Search for the cell housing the specified text and yield its [x, y] center coordinate. 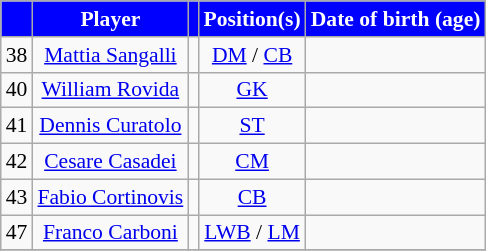
42 [17, 162]
Cesare Casadei [110, 162]
CB [252, 197]
41 [17, 126]
GK [252, 90]
47 [17, 233]
Franco Carboni [110, 233]
Dennis Curatolo [110, 126]
William Rovida [110, 90]
Position(s) [252, 19]
Date of birth (age) [396, 19]
38 [17, 55]
CM [252, 162]
Fabio Cortinovis [110, 197]
DM / CB [252, 55]
Player [110, 19]
Mattia Sangalli [110, 55]
ST [252, 126]
LWB / LM [252, 233]
40 [17, 90]
43 [17, 197]
